For the text-containing cell, return its midpoint in (x, y) coordinate format. 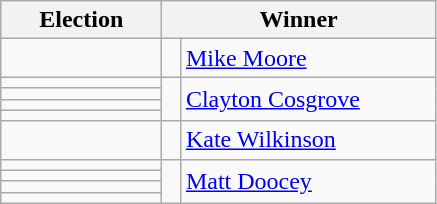
Clayton Cosgrove (308, 99)
Matt Doocey (308, 181)
Election (82, 20)
Kate Wilkinson (308, 140)
Winner (299, 20)
Mike Moore (308, 58)
